Output the (x, y) coordinate of the center of the cell containing the given text.  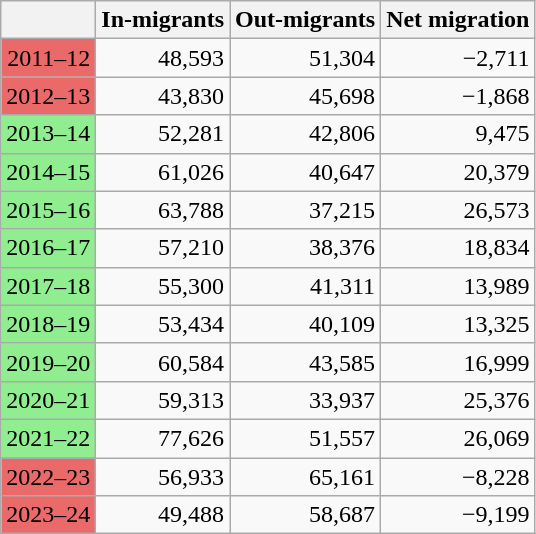
2012–13 (48, 96)
52,281 (163, 134)
2015–16 (48, 210)
60,584 (163, 362)
58,687 (306, 515)
2020–21 (48, 400)
48,593 (163, 58)
59,313 (163, 400)
2021–22 (48, 438)
2014–15 (48, 172)
37,215 (306, 210)
43,830 (163, 96)
49,488 (163, 515)
2013–14 (48, 134)
26,069 (458, 438)
16,999 (458, 362)
56,933 (163, 477)
53,434 (163, 324)
41,311 (306, 286)
Out-migrants (306, 20)
51,557 (306, 438)
18,834 (458, 248)
77,626 (163, 438)
13,989 (458, 286)
61,026 (163, 172)
−2,711 (458, 58)
−9,199 (458, 515)
−8,228 (458, 477)
9,475 (458, 134)
55,300 (163, 286)
2011–12 (48, 58)
43,585 (306, 362)
2016–17 (48, 248)
Net migration (458, 20)
38,376 (306, 248)
45,698 (306, 96)
20,379 (458, 172)
33,937 (306, 400)
2022–23 (48, 477)
2019–20 (48, 362)
63,788 (163, 210)
65,161 (306, 477)
40,647 (306, 172)
In-migrants (163, 20)
2023–24 (48, 515)
42,806 (306, 134)
25,376 (458, 400)
51,304 (306, 58)
57,210 (163, 248)
13,325 (458, 324)
2017–18 (48, 286)
40,109 (306, 324)
−1,868 (458, 96)
2018–19 (48, 324)
26,573 (458, 210)
